Find where the given text appears and provide that cell's center as (X, Y) coordinate. 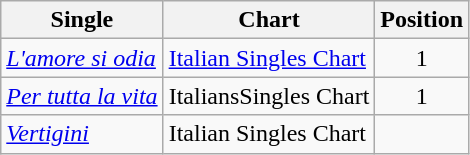
ItaliansSingles Chart (269, 96)
Chart (269, 20)
L'amore si odia (82, 58)
Single (82, 20)
Vertigini (82, 134)
Position (422, 20)
Per tutta la vita (82, 96)
